From the cell containing the given text, extract its center point as [X, Y] coordinate. 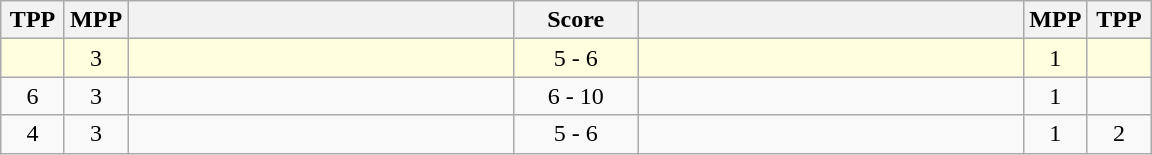
Score [576, 20]
4 [33, 134]
6 [33, 96]
2 [1119, 134]
6 - 10 [576, 96]
